Scan for the cell matching the given text and deliver its (x, y) coordinate at center. 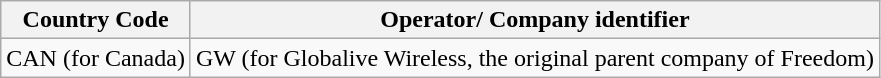
Operator/ Company identifier (534, 20)
Country Code (96, 20)
CAN (for Canada) (96, 58)
GW (for Globalive Wireless, the original parent company of Freedom) (534, 58)
